Locate the cell with the specified text and output its (x, y) center coordinate. 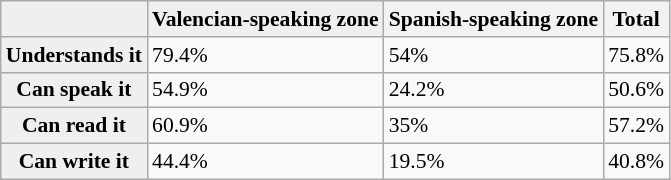
35% (494, 126)
19.5% (494, 162)
75.8% (636, 55)
Can speak it (74, 90)
54.9% (266, 90)
54% (494, 55)
57.2% (636, 126)
Total (636, 19)
40.8% (636, 162)
50.6% (636, 90)
79.4% (266, 55)
Spanish-speaking zone (494, 19)
Valencian-speaking zone (266, 19)
Understands it (74, 55)
Can read it (74, 126)
24.2% (494, 90)
Can write it (74, 162)
60.9% (266, 126)
44.4% (266, 162)
